Locate the cell with the specified text and output its (X, Y) center coordinate. 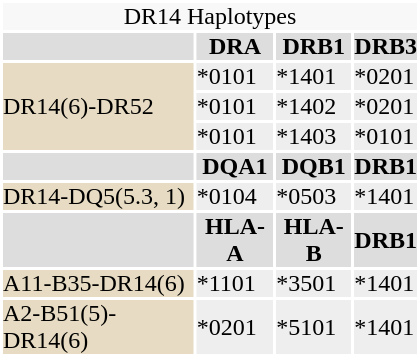
*0503 (314, 196)
*5101 (314, 327)
DQA1 (235, 166)
A11-B35-DR14(6) (98, 284)
DR14(6)-DR52 (98, 106)
DR14-DQ5(5.3, 1) (98, 196)
*1403 (314, 136)
HLA-B (314, 240)
DR14 Haplotypes (210, 16)
*0104 (235, 196)
*1101 (235, 284)
DQB1 (314, 166)
*3501 (314, 284)
DRB3 (386, 46)
*1402 (314, 106)
A2-B51(5)-DR14(6) (98, 327)
HLA-A (235, 240)
DRA (235, 46)
